Scan for the cell matching the given text and deliver its [x, y] coordinate at center. 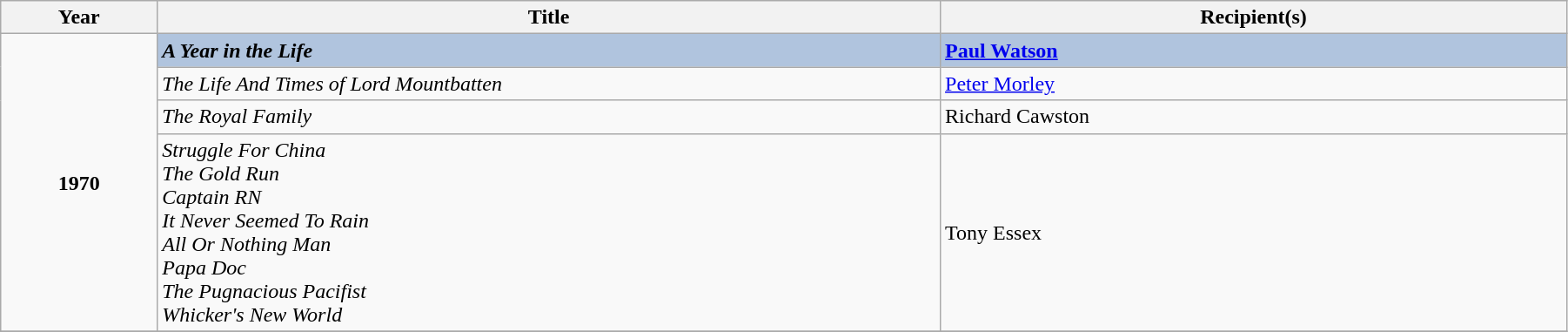
Tony Essex [1254, 232]
Year [79, 17]
A Year in the Life [549, 51]
Title [549, 17]
1970 [79, 183]
Richard Cawston [1254, 117]
Recipient(s) [1254, 17]
Struggle For ChinaThe Gold RunCaptain RNIt Never Seemed To RainAll Or Nothing ManPapa DocThe Pugnacious PacifistWhicker's New World [549, 232]
Paul Watson [1254, 51]
The Life And Times of Lord Mountbatten [549, 84]
Peter Morley [1254, 84]
The Royal Family [549, 117]
